For the text-containing cell, return its midpoint in [x, y] coordinate format. 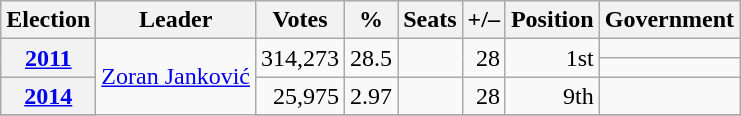
% [372, 20]
Votes [300, 20]
+/– [484, 20]
2014 [48, 96]
1st [552, 58]
Seats [430, 20]
28.5 [372, 58]
Position [552, 20]
Zoran Janković [176, 77]
9th [552, 96]
25,975 [300, 96]
Leader [176, 20]
314,273 [300, 58]
Election [48, 20]
Government [669, 20]
2.97 [372, 96]
2011 [48, 58]
